Detect which cell encompasses the target text, then output its [X, Y] center coordinate. 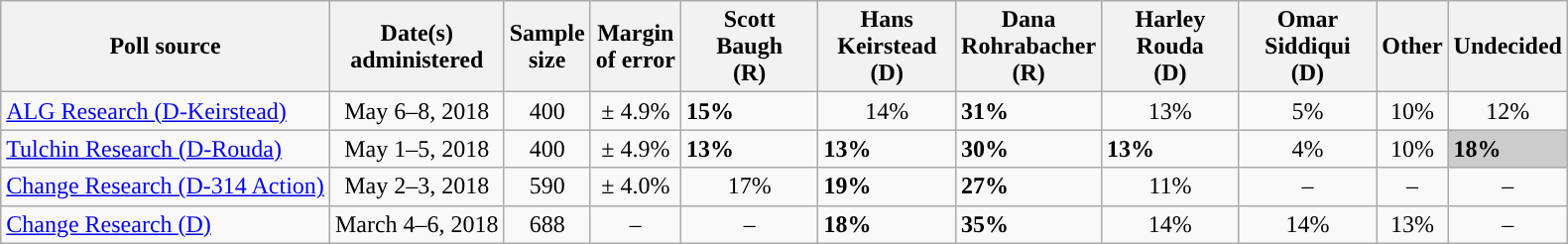
HansKeirstead(D) [887, 47]
± 4.0% [635, 186]
Change Research (D) [166, 224]
Change Research (D-314 Action) [166, 186]
35% [1029, 224]
Undecided [1508, 47]
Other [1412, 47]
Tulchin Research (D-Rouda) [166, 149]
ScottBaugh(R) [750, 47]
12% [1508, 111]
15% [750, 111]
17% [750, 186]
Samplesize [547, 47]
Date(s)administered [417, 47]
DanaRohrabacher(R) [1029, 47]
688 [547, 224]
Poll source [166, 47]
May 6–8, 2018 [417, 111]
May 1–5, 2018 [417, 149]
May 2–3, 2018 [417, 186]
4% [1307, 149]
OmarSiddiqui(D) [1307, 47]
30% [1029, 149]
590 [547, 186]
19% [887, 186]
HarleyRouda(D) [1170, 47]
Marginof error [635, 47]
5% [1307, 111]
31% [1029, 111]
ALG Research (D-Keirstead) [166, 111]
11% [1170, 186]
27% [1029, 186]
March 4–6, 2018 [417, 224]
